Provide the [X, Y] coordinate of the cell's center where the given text is located.  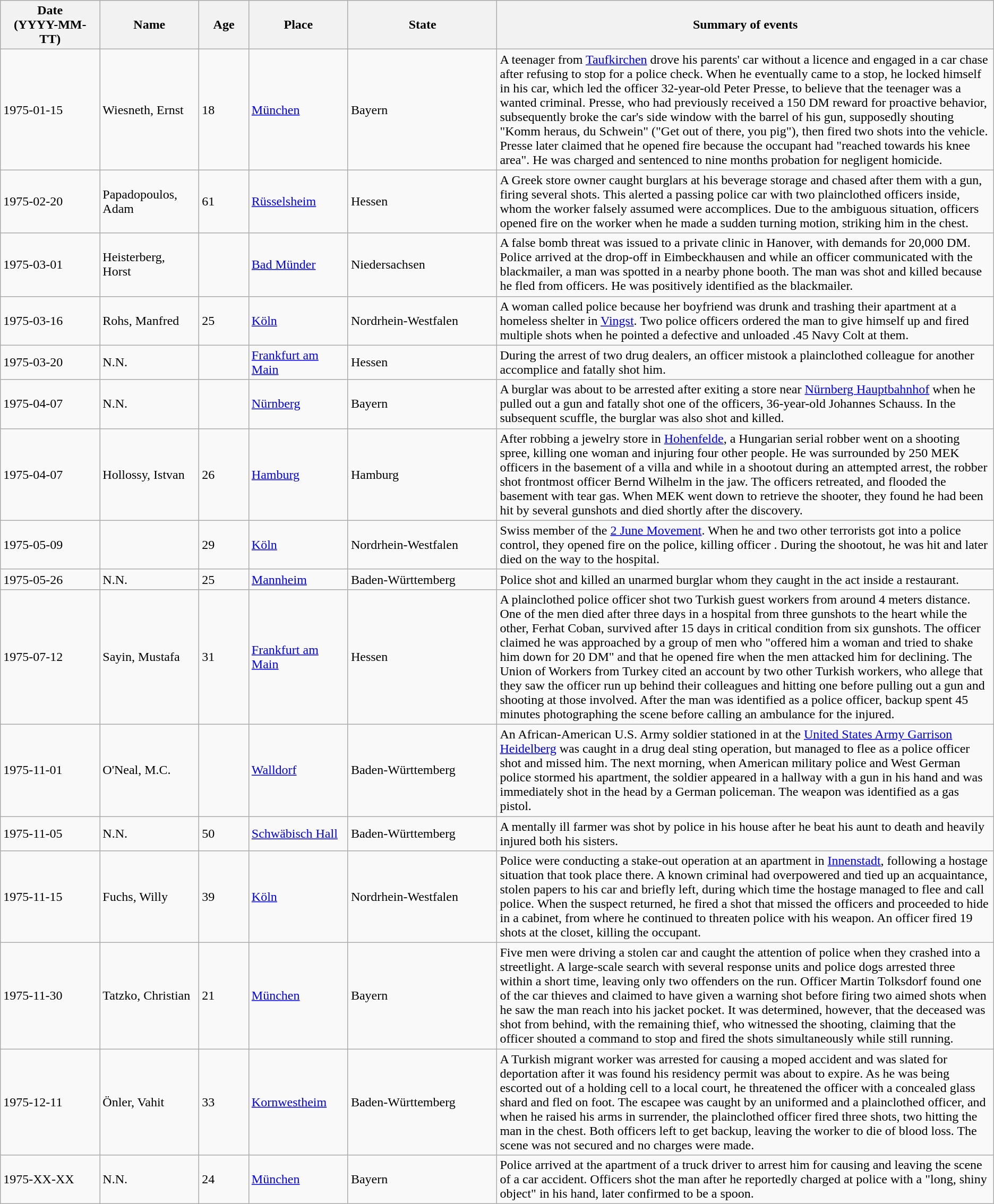
1975-03-16 [50, 321]
O'Neal, M.C. [150, 770]
1975-11-15 [50, 897]
Walldorf [298, 770]
21 [224, 996]
Fuchs, Willy [150, 897]
Mannheim [298, 579]
State [423, 25]
61 [224, 202]
1975-02-20 [50, 202]
1975-11-05 [50, 833]
Summary of events [745, 25]
Nürnberg [298, 404]
1975-01-15 [50, 109]
18 [224, 109]
Heisterberg, Horst [150, 264]
Kornwestheim [298, 1102]
1975-05-26 [50, 579]
Tatzko, Christian [150, 996]
1975-03-20 [50, 362]
39 [224, 897]
Schwäbisch Hall [298, 833]
Hollossy, Istvan [150, 475]
Papadopoulos, Adam [150, 202]
1975-03-01 [50, 264]
1975-11-30 [50, 996]
Önler, Vahit [150, 1102]
1975-07-12 [50, 657]
Date(YYYY-MM-TT) [50, 25]
33 [224, 1102]
Place [298, 25]
Age [224, 25]
Name [150, 25]
During the arrest of two drug dealers, an officer mistook a plainclothed colleague for another accomplice and fatally shot him. [745, 362]
1975-05-09 [50, 545]
29 [224, 545]
31 [224, 657]
50 [224, 833]
Sayin, Mustafa [150, 657]
A mentally ill farmer was shot by police in his house after he beat his aunt to death and heavily injured both his sisters. [745, 833]
Rohs, Manfred [150, 321]
24 [224, 1180]
Rüsselsheim [298, 202]
Wiesneth, Ernst [150, 109]
Bad Münder [298, 264]
1975-12-11 [50, 1102]
Niedersachsen [423, 264]
Police shot and killed an unarmed burglar whom they caught in the act inside a restaurant. [745, 579]
1975-XX-XX [50, 1180]
26 [224, 475]
1975-11-01 [50, 770]
